From the cell containing the given text, extract its center point as [x, y] coordinate. 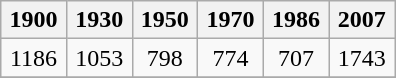
774 [231, 58]
1900 [34, 20]
2007 [362, 20]
1986 [296, 20]
1950 [165, 20]
1930 [99, 20]
1743 [362, 58]
707 [296, 58]
1053 [99, 58]
1970 [231, 20]
798 [165, 58]
1186 [34, 58]
